For the text-containing cell, return its midpoint in [x, y] coordinate format. 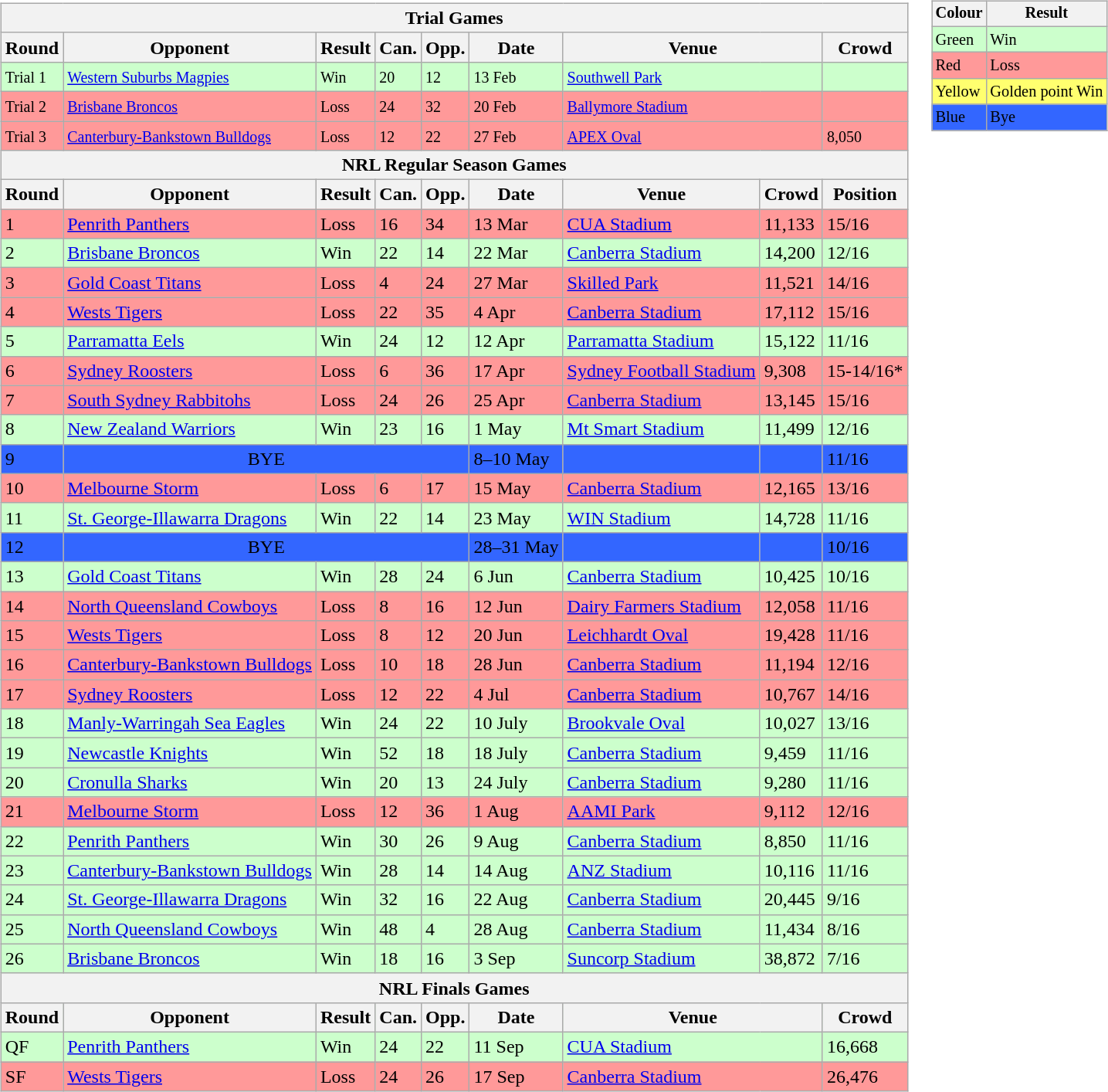
12 Jun [516, 606]
Yellow [959, 92]
13 Feb [516, 76]
New Zealand Warriors [190, 429]
Golden point Win [1046, 92]
23 May [516, 517]
52 [398, 753]
28 Jun [516, 665]
9,112 [791, 812]
21 [32, 812]
Brookvale Oval [661, 724]
11,434 [791, 929]
Trial 1 [32, 76]
17,112 [791, 312]
24 July [516, 782]
8,050 [865, 135]
Leichhardt Oval [661, 636]
9,459 [791, 753]
12 Apr [516, 341]
28 Aug [516, 929]
Trial 3 [32, 135]
35 [446, 312]
38,872 [791, 958]
Colour [959, 14]
26,476 [865, 1076]
Suncorp Stadium [661, 958]
16,668 [865, 1046]
4 Apr [516, 312]
9 Aug [516, 841]
15-14/16* [865, 371]
13,145 [791, 400]
15 May [516, 488]
19,428 [791, 636]
Mt Smart Stadium [661, 429]
Skilled Park [661, 283]
Trial 2 [32, 106]
22 Mar [516, 253]
7 [32, 400]
1 Aug [516, 812]
13 Mar [516, 224]
20 Jun [516, 636]
QF [32, 1046]
8–10 May [516, 459]
9 [32, 459]
22 Aug [516, 900]
Red [959, 66]
Parramatta Eels [190, 341]
48 [398, 929]
20 Feb [516, 106]
Dairy Farmers Stadium [661, 606]
17 Sep [516, 1076]
WIN Stadium [661, 517]
34 [446, 224]
1 May [516, 429]
19 [32, 753]
12,165 [791, 488]
NRL Finals Games [454, 988]
8,850 [791, 841]
NRL Regular Season Games [454, 165]
SF [32, 1076]
17 Apr [516, 371]
ANZ Stadium [661, 870]
9,280 [791, 782]
3 Sep [516, 958]
28–31 May [516, 547]
3 [32, 283]
Position [865, 195]
Newcastle Knights [190, 753]
14 Aug [516, 870]
14,200 [791, 253]
6 Jun [516, 576]
25 Apr [516, 400]
4 Jul [516, 694]
Southwell Park [693, 76]
10,027 [791, 724]
12,058 [791, 606]
2 [32, 253]
27 Feb [516, 135]
10,767 [791, 694]
9,308 [791, 371]
25 [32, 929]
Manly-Warringah Sea Eagles [190, 724]
11 [32, 517]
Sydney Football Stadium [661, 371]
Ballymore Stadium [693, 106]
7/16 [865, 958]
Trial Games [454, 18]
10,116 [791, 870]
5 [32, 341]
Parramatta Stadium [661, 341]
Cronulla Sharks [190, 782]
30 [398, 841]
14,728 [791, 517]
South Sydney Rabbitohs [190, 400]
Western Suburbs Magpies [190, 76]
10 July [516, 724]
Bye [1046, 117]
27 Mar [516, 283]
11,133 [791, 224]
AAMI Park [661, 812]
18 July [516, 753]
11,499 [791, 429]
8/16 [865, 929]
11,521 [791, 283]
20,445 [791, 900]
11 Sep [516, 1046]
15 [32, 636]
APEX Oval [693, 135]
Green [959, 39]
9/16 [865, 900]
Blue [959, 117]
10,425 [791, 576]
11,194 [791, 665]
1 [32, 224]
15,122 [791, 341]
